Pinpoint the cell where the given text exists, returning its (x, y) midpoint coordinate. 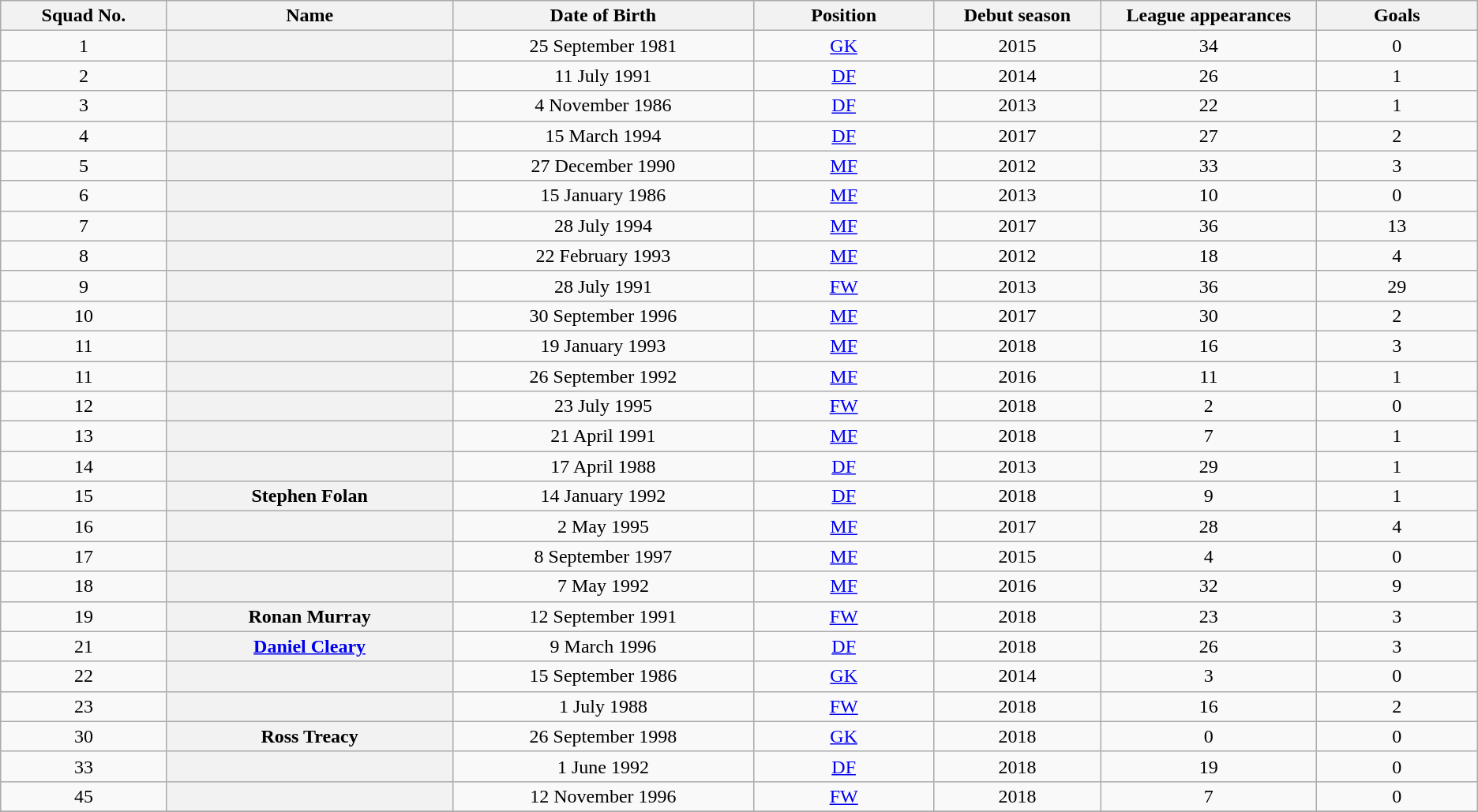
2 May 1995 (603, 526)
15 March 1994 (603, 136)
1 June 1992 (603, 766)
14 January 1992 (603, 496)
12 (84, 406)
7 May 1992 (603, 586)
17 (84, 556)
6 (84, 196)
9 March 1996 (603, 646)
32 (1208, 586)
21 (84, 646)
27 (1208, 136)
23 July 1995 (603, 406)
Stephen Folan (309, 496)
14 (84, 466)
34 (1208, 46)
28 July 1991 (603, 286)
Debut season (1018, 16)
8 (84, 256)
21 April 1991 (603, 436)
League appearances (1208, 16)
15 January 1986 (603, 196)
Goals (1397, 16)
17 April 1988 (603, 466)
28 (1208, 526)
4 November 1986 (603, 106)
26 September 1992 (603, 376)
26 September 1998 (603, 736)
Date of Birth (603, 16)
11 July 1991 (603, 76)
5 (84, 166)
12 September 1991 (603, 616)
45 (84, 796)
Daniel Cleary (309, 646)
1 July 1988 (603, 706)
19 January 1993 (603, 346)
Position (844, 16)
25 September 1981 (603, 46)
Ross Treacy (309, 736)
22 February 1993 (603, 256)
28 July 1994 (603, 226)
8 September 1997 (603, 556)
Name (309, 16)
15 (84, 496)
30 September 1996 (603, 316)
Squad No. (84, 16)
27 December 1990 (603, 166)
12 November 1996 (603, 796)
15 September 1986 (603, 676)
Ronan Murray (309, 616)
